Determine the (x, y) coordinate at the center of the cell enclosing the given text.  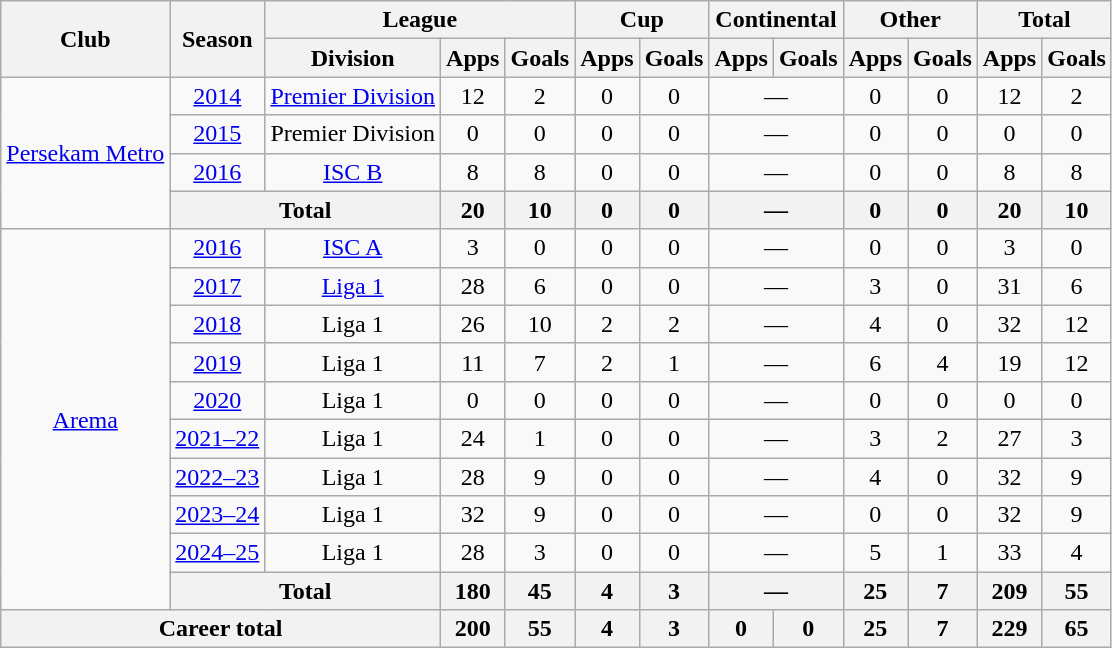
2019 (218, 362)
Cup (642, 20)
31 (1009, 286)
5 (875, 553)
2020 (218, 400)
2022–23 (218, 477)
2017 (218, 286)
19 (1009, 362)
26 (473, 324)
229 (1009, 629)
2018 (218, 324)
2024–25 (218, 553)
24 (473, 438)
2015 (218, 134)
45 (540, 591)
209 (1009, 591)
2023–24 (218, 515)
Continental (776, 20)
Career total (221, 629)
200 (473, 629)
Club (86, 39)
ISC A (353, 248)
Division (353, 58)
Other (910, 20)
180 (473, 591)
65 (1077, 629)
2014 (218, 96)
27 (1009, 438)
33 (1009, 553)
League (420, 20)
2021–22 (218, 438)
Arema (86, 420)
Persekam Metro (86, 153)
11 (473, 362)
Season (218, 39)
ISC B (353, 172)
